Output the [X, Y] coordinate of the center of the cell containing the given text.  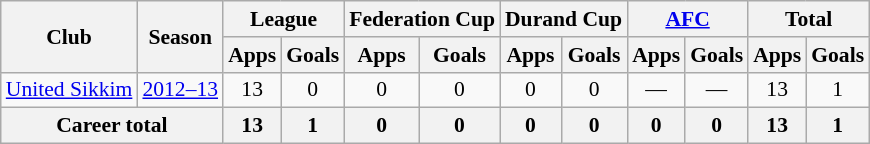
2012–13 [180, 90]
Total [808, 19]
League [284, 19]
Season [180, 36]
Federation Cup [422, 19]
Club [70, 36]
Durand Cup [564, 19]
Career total [112, 126]
AFC [688, 19]
United Sikkim [70, 90]
